Determine the [x, y] coordinate at the center of the cell enclosing the given text.  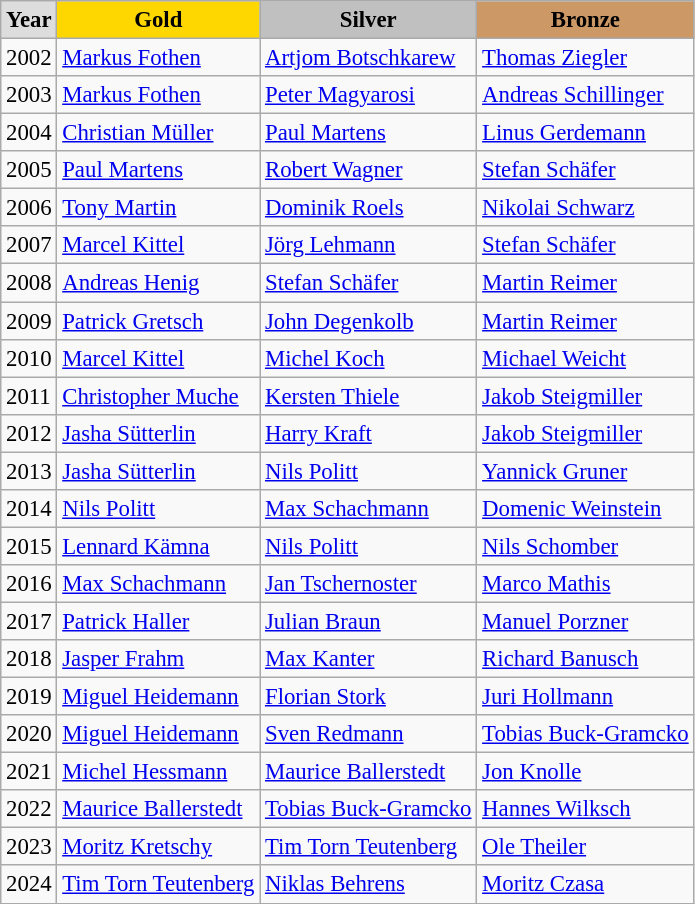
Ole Theiler [586, 847]
Gold [158, 20]
2004 [29, 133]
2022 [29, 809]
2008 [29, 283]
Michael Weicht [586, 358]
Domenic Weinstein [586, 509]
2017 [29, 621]
2007 [29, 245]
2023 [29, 847]
Christian Müller [158, 133]
Harry Kraft [368, 433]
Marco Mathis [586, 584]
Niklas Behrens [368, 885]
Jörg Lehmann [368, 245]
2019 [29, 697]
Nils Schomber [586, 546]
Linus Gerdemann [586, 133]
Yannick Gruner [586, 471]
Manuel Porzner [586, 621]
Julian Braun [368, 621]
Peter Magyarosi [368, 95]
Thomas Ziegler [586, 58]
John Degenkolb [368, 321]
Jan Tschernoster [368, 584]
2005 [29, 170]
Sven Redmann [368, 734]
Moritz Kretschy [158, 847]
Artjom Botschkarew [368, 58]
2003 [29, 95]
2012 [29, 433]
2009 [29, 321]
Michel Koch [368, 358]
Jasper Frahm [158, 659]
Andreas Schillinger [586, 95]
2006 [29, 208]
Kersten Thiele [368, 396]
2016 [29, 584]
Christopher Muche [158, 396]
Nikolai Schwarz [586, 208]
2013 [29, 471]
Dominik Roels [368, 208]
2024 [29, 885]
2020 [29, 734]
Richard Banusch [586, 659]
2014 [29, 509]
Jon Knolle [586, 772]
Andreas Henig [158, 283]
2018 [29, 659]
Year [29, 20]
Robert Wagner [368, 170]
Lennard Kämna [158, 546]
2002 [29, 58]
Tony Martin [158, 208]
Hannes Wilksch [586, 809]
Patrick Gretsch [158, 321]
Bronze [586, 20]
2021 [29, 772]
2015 [29, 546]
Max Kanter [368, 659]
Patrick Haller [158, 621]
Silver [368, 20]
Florian Stork [368, 697]
2011 [29, 396]
Juri Hollmann [586, 697]
2010 [29, 358]
Moritz Czasa [586, 885]
Michel Hessmann [158, 772]
